Detect which cell encompasses the target text, then output its (X, Y) center coordinate. 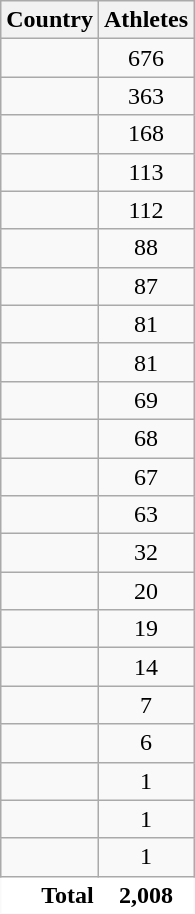
363 (146, 96)
88 (146, 248)
32 (146, 553)
Total (50, 894)
6 (146, 743)
20 (146, 591)
112 (146, 210)
87 (146, 286)
676 (146, 58)
69 (146, 400)
2,008 (146, 894)
14 (146, 667)
19 (146, 629)
Athletes (146, 20)
68 (146, 438)
67 (146, 477)
63 (146, 515)
113 (146, 172)
168 (146, 134)
7 (146, 705)
Country (50, 20)
